Capture the cell that displays the provided text and extract its [x, y] central coordinate. 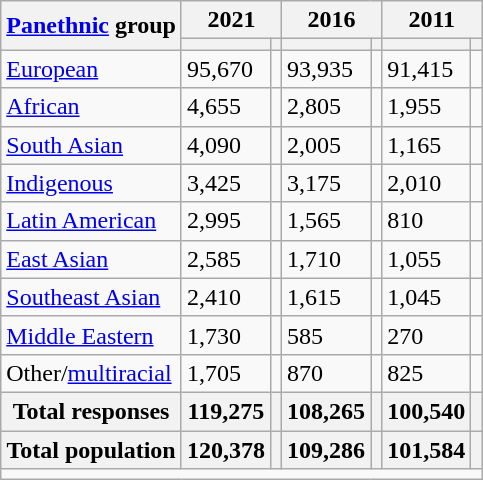
2,805 [326, 107]
95,670 [226, 69]
270 [426, 335]
African [92, 107]
4,090 [226, 145]
1,045 [426, 297]
1,730 [226, 335]
Indigenous [92, 183]
120,378 [226, 449]
2,005 [326, 145]
1,565 [326, 221]
1,055 [426, 259]
2,410 [226, 297]
91,415 [426, 69]
Total population [92, 449]
4,655 [226, 107]
3,425 [226, 183]
Total responses [92, 411]
810 [426, 221]
109,286 [326, 449]
101,584 [426, 449]
870 [326, 373]
825 [426, 373]
585 [326, 335]
2016 [332, 20]
3,175 [326, 183]
Other/multiracial [92, 373]
100,540 [426, 411]
European [92, 69]
119,275 [226, 411]
108,265 [326, 411]
2,585 [226, 259]
South Asian [92, 145]
East Asian [92, 259]
2,010 [426, 183]
2011 [432, 20]
2021 [231, 20]
93,935 [326, 69]
1,710 [326, 259]
1,705 [226, 373]
1,955 [426, 107]
1,165 [426, 145]
2,995 [226, 221]
1,615 [326, 297]
Panethnic group [92, 26]
Middle Eastern [92, 335]
Latin American [92, 221]
Southeast Asian [92, 297]
